From the cell containing the given text, extract its center point as [X, Y] coordinate. 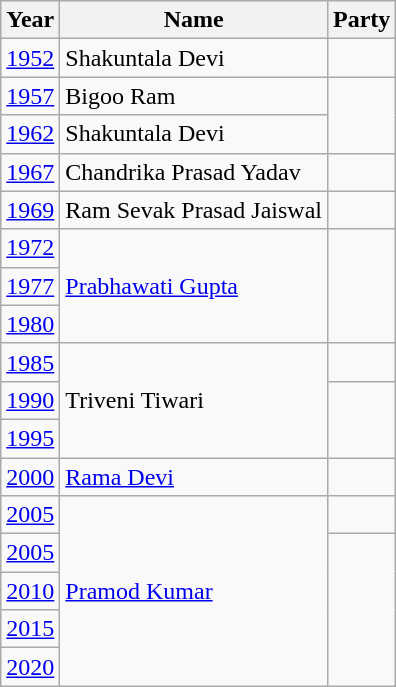
Chandrika Prasad Yadav [194, 172]
Party [361, 20]
1980 [30, 324]
2020 [30, 667]
1952 [30, 58]
Bigoo Ram [194, 96]
Ram Sevak Prasad Jaiswal [194, 210]
1967 [30, 172]
1990 [30, 400]
Triveni Tiwari [194, 400]
Pramod Kumar [194, 591]
1977 [30, 286]
1972 [30, 248]
Prabhawati Gupta [194, 286]
2010 [30, 591]
Year [30, 20]
Name [194, 20]
2000 [30, 477]
1969 [30, 210]
1957 [30, 96]
1962 [30, 134]
1995 [30, 438]
1985 [30, 362]
Rama Devi [194, 477]
2015 [30, 629]
